Scan for the cell matching the given text and deliver its (X, Y) coordinate at center. 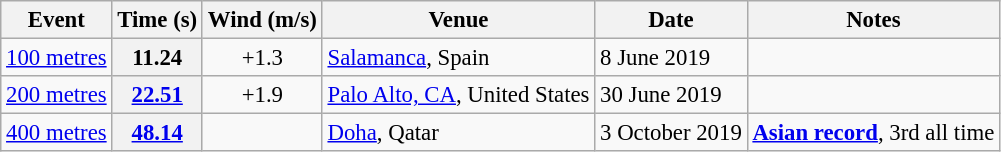
100 metres (56, 58)
Venue (458, 20)
Asian record, 3rd all time (874, 133)
400 metres (56, 133)
3 October 2019 (671, 133)
Time (s) (158, 20)
Palo Alto, CA, United States (458, 95)
8 June 2019 (671, 58)
Notes (874, 20)
Salamanca, Spain (458, 58)
Date (671, 20)
22.51 (158, 95)
Wind (m/s) (262, 20)
+1.3 (262, 58)
+1.9 (262, 95)
11.24 (158, 58)
48.14 (158, 133)
Event (56, 20)
Doha, Qatar (458, 133)
200 metres (56, 95)
30 June 2019 (671, 95)
